Extract the (X, Y) coordinate from the center of the cell holding the provided text.  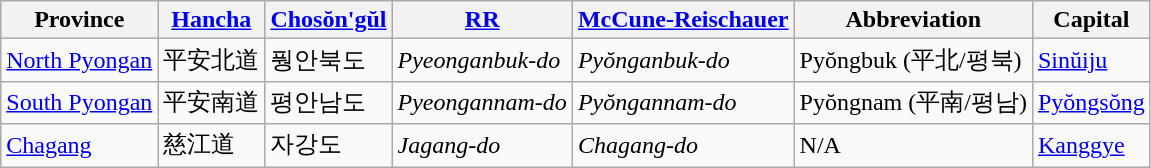
McCune-Reischauer (683, 20)
Chagang-do (683, 146)
Chosŏn'gŭl (328, 20)
N/A (913, 146)
평안남도 (328, 102)
Pyŏngnam (平南/평남) (913, 102)
平安南道 (212, 102)
Pyŏnganbuk-do (683, 60)
Pyŏngsŏng (1091, 102)
Sinŭiju (1091, 60)
Jagang-do (482, 146)
Pyeongannam-do (482, 102)
Abbreviation (913, 20)
Pyeonganbuk-do (482, 60)
South Pyongan (80, 102)
Capital (1091, 20)
平安北道 (212, 60)
慈江道 (212, 146)
North Pyongan (80, 60)
Pyŏngannam-do (683, 102)
Pyŏngbuk (平北/평북) (913, 60)
자강도 (328, 146)
풩안북도 (328, 60)
Province (80, 20)
Kanggye (1091, 146)
Hancha (212, 20)
RR (482, 20)
Chagang (80, 146)
